Pinpoint the cell where the given text exists, returning its [x, y] midpoint coordinate. 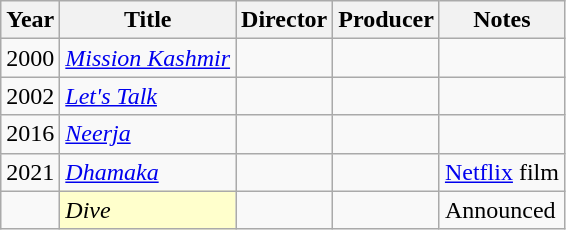
2016 [30, 134]
Notes [502, 20]
Netflix film [502, 172]
2021 [30, 172]
Dive [148, 210]
Neerja [148, 134]
2002 [30, 96]
Let's Talk [148, 96]
Title [148, 20]
Mission Kashmir [148, 58]
Director [284, 20]
Dhamaka [148, 172]
Announced [502, 210]
2000 [30, 58]
Producer [386, 20]
Year [30, 20]
